Pinpoint the cell where the given text exists, returning its [X, Y] midpoint coordinate. 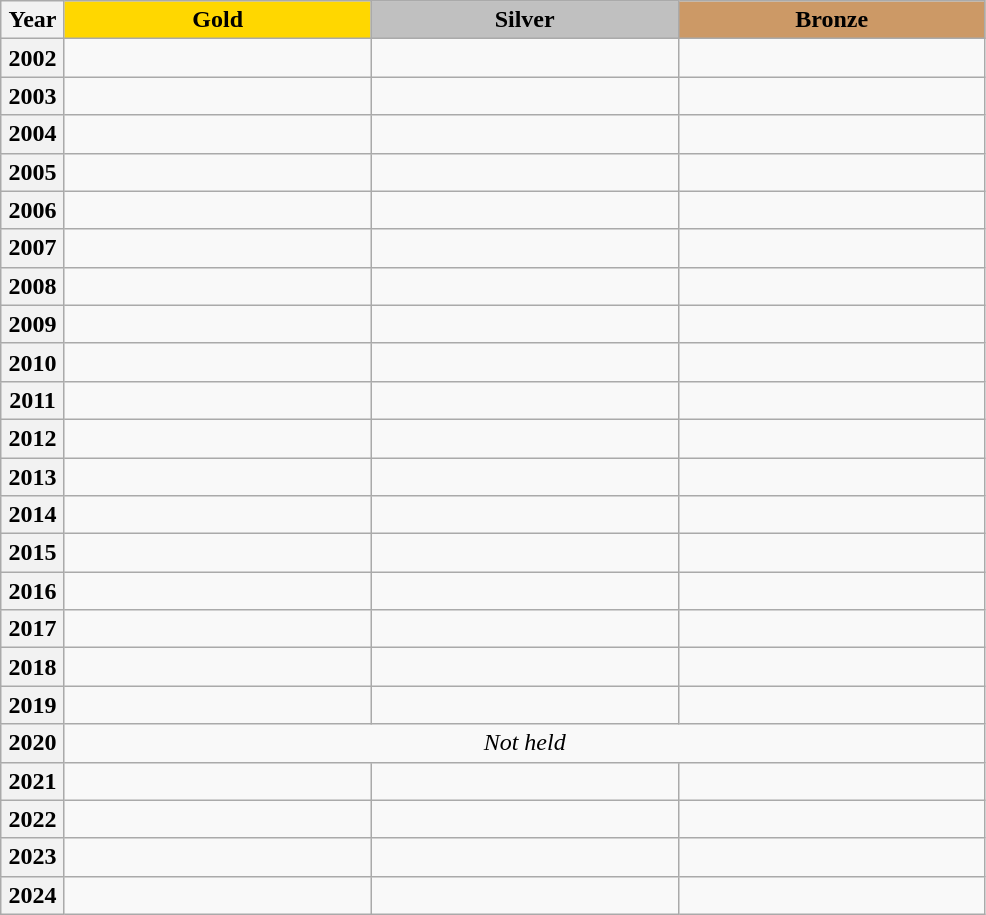
2009 [32, 324]
2011 [32, 400]
Gold [218, 20]
2003 [32, 96]
2012 [32, 438]
2022 [32, 819]
Year [32, 20]
2024 [32, 895]
2002 [32, 58]
2020 [32, 743]
2007 [32, 248]
2017 [32, 629]
Silver [524, 20]
2018 [32, 667]
2015 [32, 553]
2019 [32, 705]
2004 [32, 134]
2008 [32, 286]
2013 [32, 477]
2005 [32, 172]
Not held [524, 743]
2016 [32, 591]
2021 [32, 781]
2006 [32, 210]
Bronze [832, 20]
2023 [32, 857]
2014 [32, 515]
2010 [32, 362]
